Pinpoint the cell where the given text exists, returning its (X, Y) midpoint coordinate. 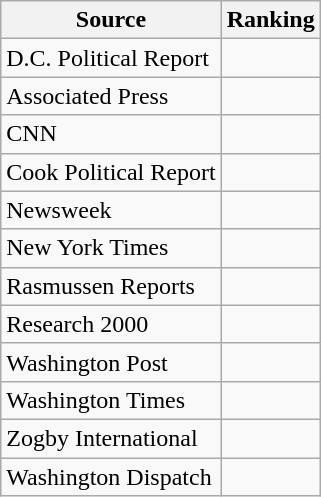
Research 2000 (111, 324)
Rasmussen Reports (111, 286)
Washington Post (111, 362)
Cook Political Report (111, 172)
Ranking (270, 20)
Washington Dispatch (111, 477)
Source (111, 20)
CNN (111, 134)
Associated Press (111, 96)
New York Times (111, 248)
Zogby International (111, 438)
D.C. Political Report (111, 58)
Washington Times (111, 400)
Newsweek (111, 210)
